Determine the [x, y] coordinate at the center of the cell enclosing the given text.  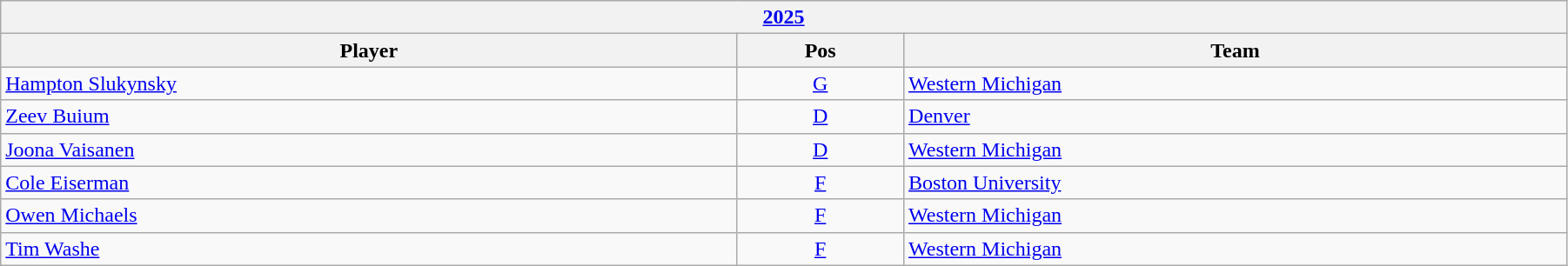
Owen Michaels [369, 216]
Denver [1236, 116]
Hampton Slukynsky [369, 83]
G [821, 83]
Pos [821, 50]
Joona Vaisanen [369, 150]
Tim Washe [369, 249]
Boston University [1236, 183]
Cole Eiserman [369, 183]
Team [1236, 50]
2025 [784, 17]
Zeev Buium [369, 116]
Player [369, 50]
